Scan for the cell matching the given text and deliver its [x, y] coordinate at center. 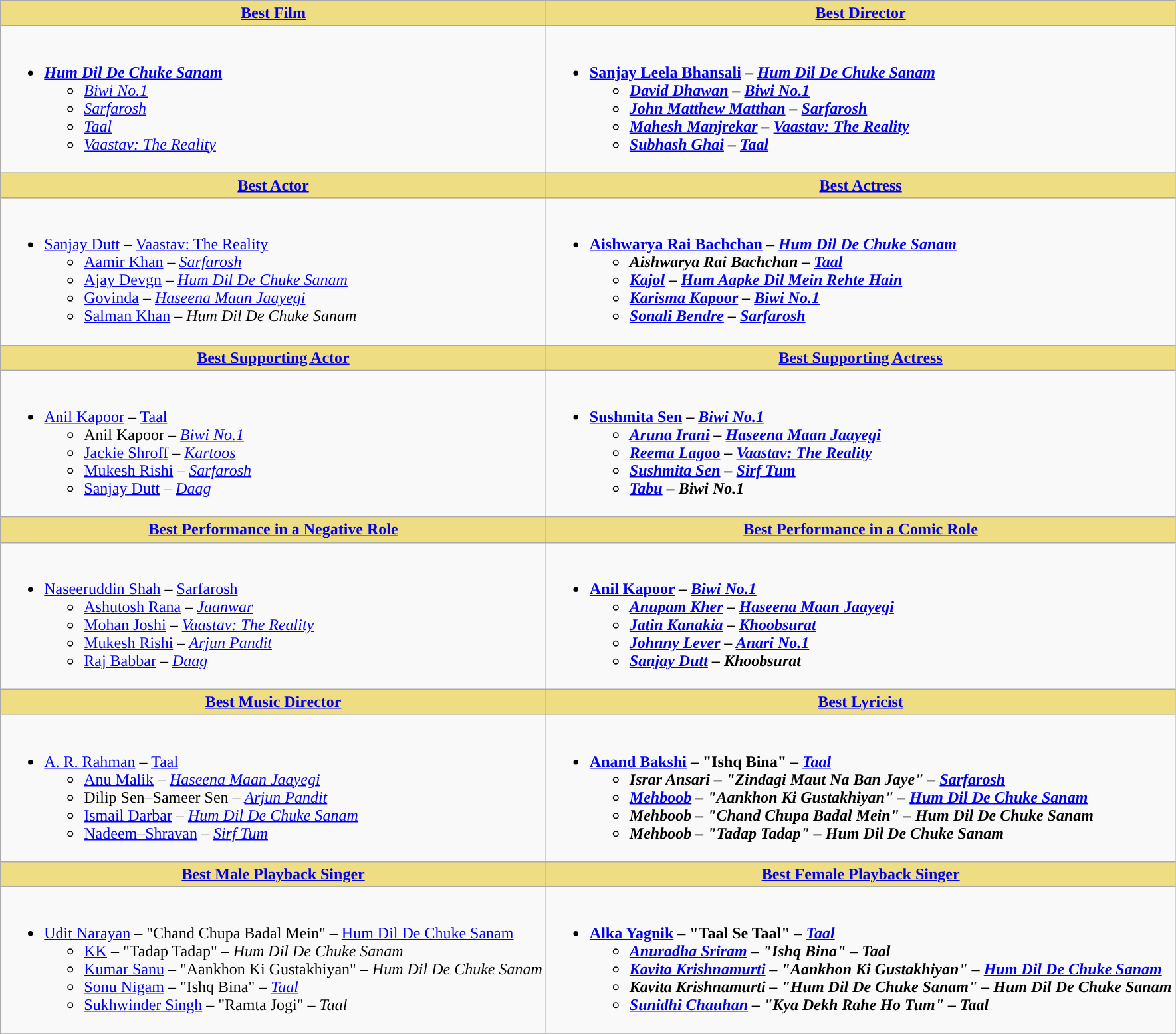
Best Actress [860, 185]
Best Music Director [274, 702]
Best Performance in a Negative Role [274, 530]
Best Lyricist [860, 702]
Anil Kapoor – TaalAnil Kapoor – Biwi No.1Jackie Shroff – KartoosMukesh Rishi – SarfaroshSanjay Dutt – Daag [274, 444]
Best Film [274, 13]
Best Supporting Actress [860, 358]
A. R. Rahman – TaalAnu Malik – Haseena Maan JaayegiDilip Sen–Sameer Sen – Arjun PanditIsmail Darbar – Hum Dil De Chuke SanamNadeem–Shravan – Sirf Tum [274, 788]
Best Supporting Actor [274, 358]
Best Male Playback Singer [274, 874]
Naseeruddin Shah – SarfaroshAshutosh Rana – JaanwarMohan Joshi – Vaastav: The RealityMukesh Rishi – Arjun PanditRaj Babbar – Daag [274, 615]
Best Actor [274, 185]
Best Female Playback Singer [860, 874]
Hum Dil De Chuke SanamBiwi No.1SarfaroshTaalVaastav: The Reality [274, 100]
Best Director [860, 13]
Anil Kapoor – Biwi No.1Anupam Kher – Haseena Maan JaayegiJatin Kanakia – KhoobsuratJohnny Lever – Anari No.1Sanjay Dutt – Khoobsurat [860, 615]
Sushmita Sen – Biwi No.1Aruna Irani – Haseena Maan JaayegiReema Lagoo – Vaastav: The RealitySushmita Sen – Sirf TumTabu – Biwi No.1 [860, 444]
Best Performance in a Comic Role [860, 530]
